Return the (X, Y) coordinate for the center point of the cell that contains the specified text.  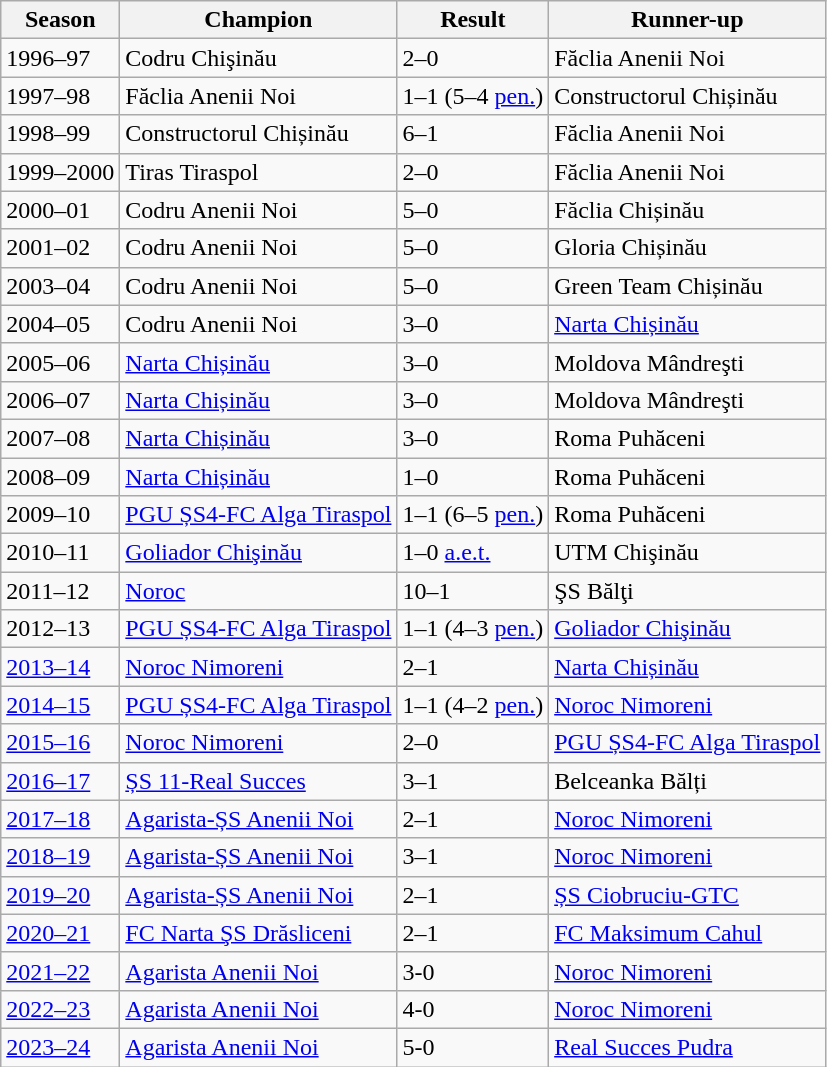
ŞS Bălţi (688, 591)
1–0 a.e.t. (473, 553)
6–1 (473, 134)
2019–20 (60, 895)
2001–02 (60, 248)
ȘS Ciobruciu-GTC (688, 895)
2015–16 (60, 743)
2016–17 (60, 781)
Green Team Chișinău (688, 286)
2009–10 (60, 515)
1–1 (6–5 pen.) (473, 515)
Belceanka Bălți (688, 781)
1996–97 (60, 58)
2018–19 (60, 857)
2011–12 (60, 591)
2022–23 (60, 1009)
2000–01 (60, 210)
Result (473, 20)
1–1 (5–4 pen.) (473, 96)
Gloria Chișinău (688, 248)
1–1 (4–3 pen.) (473, 629)
5-0 (473, 1047)
2013–14 (60, 667)
2003–04 (60, 286)
2023–24 (60, 1047)
Champion (258, 20)
1998–99 (60, 134)
Season (60, 20)
2021–22 (60, 971)
2012–13 (60, 629)
2005–06 (60, 362)
1999–2000 (60, 172)
Runner-up (688, 20)
FC Narta ŞS Drăsliceni (258, 933)
2014–15 (60, 705)
2004–05 (60, 324)
Real Succes Pudra (688, 1047)
2017–18 (60, 819)
Codru Chişinău (258, 58)
1–1 (4–2 pen.) (473, 705)
2008–09 (60, 477)
2020–21 (60, 933)
ȘS 11-Real Succes (258, 781)
Tiras Tiraspol (258, 172)
2010–11 (60, 553)
10–1 (473, 591)
Noroc (258, 591)
4-0 (473, 1009)
2006–07 (60, 400)
UTM Chişinău (688, 553)
2007–08 (60, 438)
3-0 (473, 971)
1–0 (473, 477)
FC Maksimum Cahul (688, 933)
Făclia Chișinău (688, 210)
1997–98 (60, 96)
